Identify which cell holds the provided text, then report its [X, Y] central coordinate. 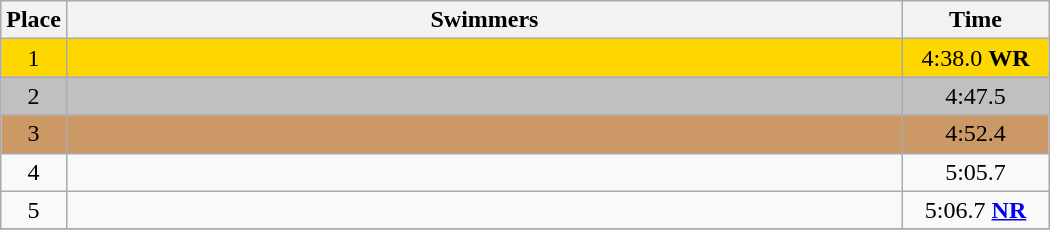
2 [34, 96]
4 [34, 172]
5 [34, 210]
Time [976, 20]
Place [34, 20]
4:52.4 [976, 134]
5:06.7 NR [976, 210]
Swimmers [484, 20]
3 [34, 134]
4:38.0 WR [976, 58]
4:47.5 [976, 96]
5:05.7 [976, 172]
1 [34, 58]
